Find where the given text appears and provide that cell's center as [x, y] coordinate. 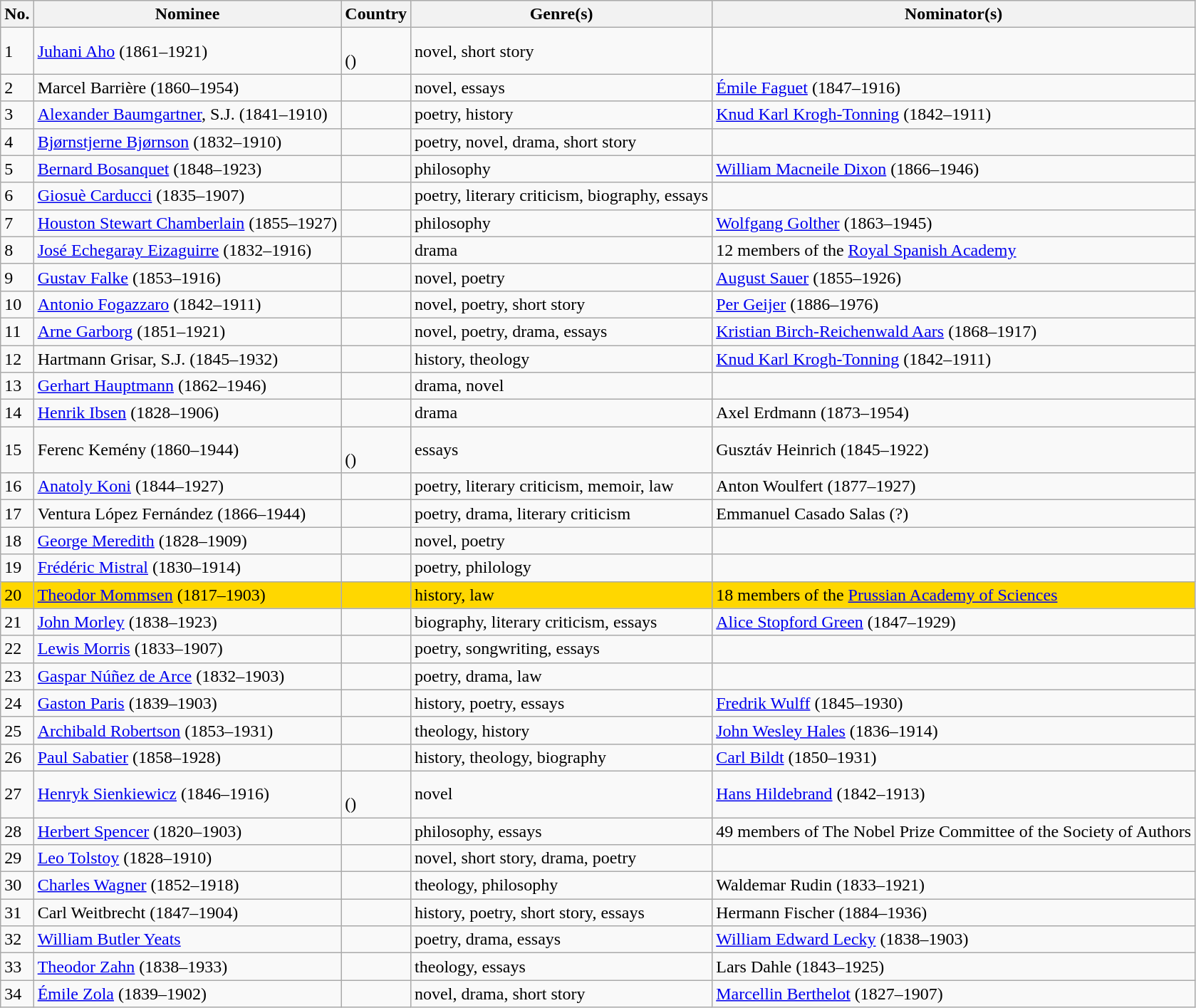
Carl Bildt (1850–1931) [954, 757]
10 [17, 304]
Henrik Ibsen (1828–1906) [187, 413]
32 [17, 940]
Marcel Barrière (1860–1954) [187, 88]
history, poetry, essays [561, 703]
20 [17, 595]
1 [17, 51]
Henryk Sienkiewicz (1846–1916) [187, 794]
poetry, drama, law [561, 676]
Carl Weitbrecht (1847–1904) [187, 913]
poetry, drama, literary criticism [561, 514]
Ventura López Fernández (1866–1944) [187, 514]
Lewis Morris (1833–1907) [187, 649]
Hartmann Grisar, S.J. (1845–1932) [187, 358]
essays [561, 450]
history, poetry, short story, essays [561, 913]
Juhani Aho (1861–1921) [187, 51]
Leo Tolstoy (1828–1910) [187, 858]
5 [17, 169]
John Wesley Hales (1836–1914) [954, 730]
2 [17, 88]
Giosuè Carducci (1835–1907) [187, 196]
14 [17, 413]
Nominator(s) [954, 14]
poetry, philology [561, 568]
7 [17, 223]
49 members of The Nobel Prize Committee of the Society of Authors [954, 831]
Wolfgang Golther (1863–1945) [954, 223]
Arne Garborg (1851–1921) [187, 331]
30 [17, 885]
novel, poetry, drama, essays [561, 331]
poetry, songwriting, essays [561, 649]
13 [17, 386]
No. [17, 14]
Fredrik Wulff (1845–1930) [954, 703]
Theodor Mommsen (1817–1903) [187, 595]
15 [17, 450]
Hans Hildebrand (1842–1913) [954, 794]
11 [17, 331]
27 [17, 794]
history, theology, biography [561, 757]
Anatoly Koni (1844–1927) [187, 487]
6 [17, 196]
drama, novel [561, 386]
19 [17, 568]
August Sauer (1855–1926) [954, 277]
Marcellin Berthelot (1827–1907) [954, 994]
Axel Erdmann (1873–1954) [954, 413]
Alice Stopford Green (1847–1929) [954, 622]
history, theology [561, 358]
Anton Woulfert (1877–1927) [954, 487]
novel, short story, drama, poetry [561, 858]
poetry, novel, drama, short story [561, 142]
Frédéric Mistral (1830–1914) [187, 568]
12 [17, 358]
Charles Wagner (1852–1918) [187, 885]
poetry, literary criticism, biography, essays [561, 196]
Bjørnstjerne Bjørnson (1832–1910) [187, 142]
16 [17, 487]
poetry, history [561, 115]
25 [17, 730]
Émile Zola (1839–1902) [187, 994]
William Butler Yeats [187, 940]
novel, essays [561, 88]
Houston Stewart Chamberlain (1855–1927) [187, 223]
Gaston Paris (1839–1903) [187, 703]
Bernard Bosanquet (1848–1923) [187, 169]
26 [17, 757]
José Echegaray Eizaguirre (1832–1916) [187, 250]
William Edward Lecky (1838–1903) [954, 940]
theology, philosophy [561, 885]
18 members of the Prussian Academy of Sciences [954, 595]
Hermann Fischer (1884–1936) [954, 913]
philosophy, essays [561, 831]
theology, history [561, 730]
Herbert Spencer (1820–1903) [187, 831]
Ferenc Kemény (1860–1944) [187, 450]
33 [17, 967]
Per Geijer (1886–1976) [954, 304]
theology, essays [561, 967]
Archibald Robertson (1853–1931) [187, 730]
Country [376, 14]
Gaspar Núñez de Arce (1832–1903) [187, 676]
Paul Sabatier (1858–1928) [187, 757]
Genre(s) [561, 14]
18 [17, 541]
Theodor Zahn (1838–1933) [187, 967]
28 [17, 831]
Lars Dahle (1843–1925) [954, 967]
Emmanuel Casado Salas (?) [954, 514]
Kristian Birch-Reichenwald Aars (1868–1917) [954, 331]
novel, short story [561, 51]
8 [17, 250]
17 [17, 514]
Émile Faguet (1847–1916) [954, 88]
21 [17, 622]
William Macneile Dixon (1866–1946) [954, 169]
24 [17, 703]
31 [17, 913]
29 [17, 858]
Antonio Fogazzaro (1842–1911) [187, 304]
history, law [561, 595]
12 members of the Royal Spanish Academy [954, 250]
biography, literary criticism, essays [561, 622]
34 [17, 994]
9 [17, 277]
Gerhart Hauptmann (1862–1946) [187, 386]
23 [17, 676]
George Meredith (1828–1909) [187, 541]
Waldemar Rudin (1833–1921) [954, 885]
poetry, literary criticism, memoir, law [561, 487]
Nominee [187, 14]
3 [17, 115]
4 [17, 142]
Gusztáv Heinrich (1845–1922) [954, 450]
poetry, drama, essays [561, 940]
22 [17, 649]
novel [561, 794]
Alexander Baumgartner, S.J. (1841–1910) [187, 115]
novel, poetry, short story [561, 304]
novel, drama, short story [561, 994]
Gustav Falke (1853–1916) [187, 277]
John Morley (1838–1923) [187, 622]
